Determine the [X, Y] coordinate at the center of the cell enclosing the given text.  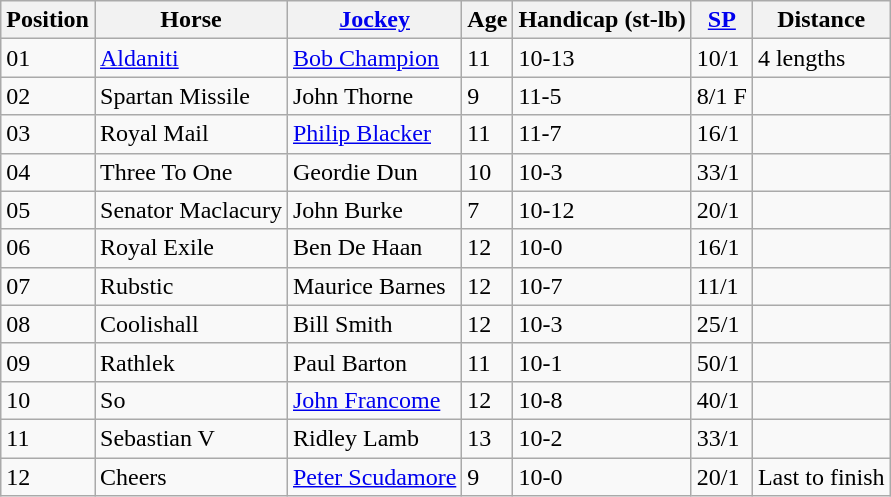
Last to finish [821, 477]
Ridley Lamb [374, 438]
13 [488, 438]
Paul Barton [374, 362]
10-12 [602, 210]
Bill Smith [374, 324]
Royal Mail [190, 134]
10/1 [722, 58]
01 [48, 58]
Spartan Missile [190, 96]
03 [48, 134]
Cheers [190, 477]
Philip Blacker [374, 134]
11-5 [602, 96]
Royal Exile [190, 248]
Ben De Haan [374, 248]
02 [48, 96]
Horse [190, 20]
Senator Maclacury [190, 210]
Bob Champion [374, 58]
10-7 [602, 286]
Maurice Barnes [374, 286]
Peter Scudamore [374, 477]
So [190, 400]
07 [48, 286]
11/1 [722, 286]
Handicap (st-lb) [602, 20]
50/1 [722, 362]
10-13 [602, 58]
Geordie Dun [374, 172]
John Burke [374, 210]
11-7 [602, 134]
Age [488, 20]
10-1 [602, 362]
Coolishall [190, 324]
Position [48, 20]
08 [48, 324]
Distance [821, 20]
25/1 [722, 324]
40/1 [722, 400]
Rubstic [190, 286]
7 [488, 210]
05 [48, 210]
06 [48, 248]
10-2 [602, 438]
Rathlek [190, 362]
John Francome [374, 400]
10-8 [602, 400]
John Thorne [374, 96]
Aldaniti [190, 58]
Jockey [374, 20]
SP [722, 20]
Three To One [190, 172]
4 lengths [821, 58]
04 [48, 172]
09 [48, 362]
Sebastian V [190, 438]
8/1 F [722, 96]
